Identify which cell holds the provided text, then report its [X, Y] central coordinate. 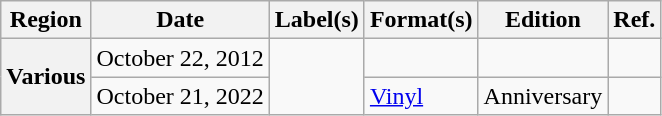
Edition [543, 20]
Region [46, 20]
Date [180, 20]
Ref. [634, 20]
Format(s) [421, 20]
Anniversary [543, 96]
Vinyl [421, 96]
Various [46, 77]
Label(s) [316, 20]
October 22, 2012 [180, 58]
October 21, 2022 [180, 96]
